Locate the cell with the specified text and output its (X, Y) center coordinate. 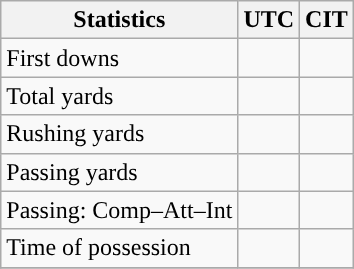
Statistics (120, 20)
Passing yards (120, 172)
UTC (269, 20)
Total yards (120, 96)
Time of possession (120, 248)
CIT (327, 20)
Passing: Comp–Att–Int (120, 210)
First downs (120, 58)
Rushing yards (120, 134)
